Detect which cell encompasses the target text, then output its (x, y) center coordinate. 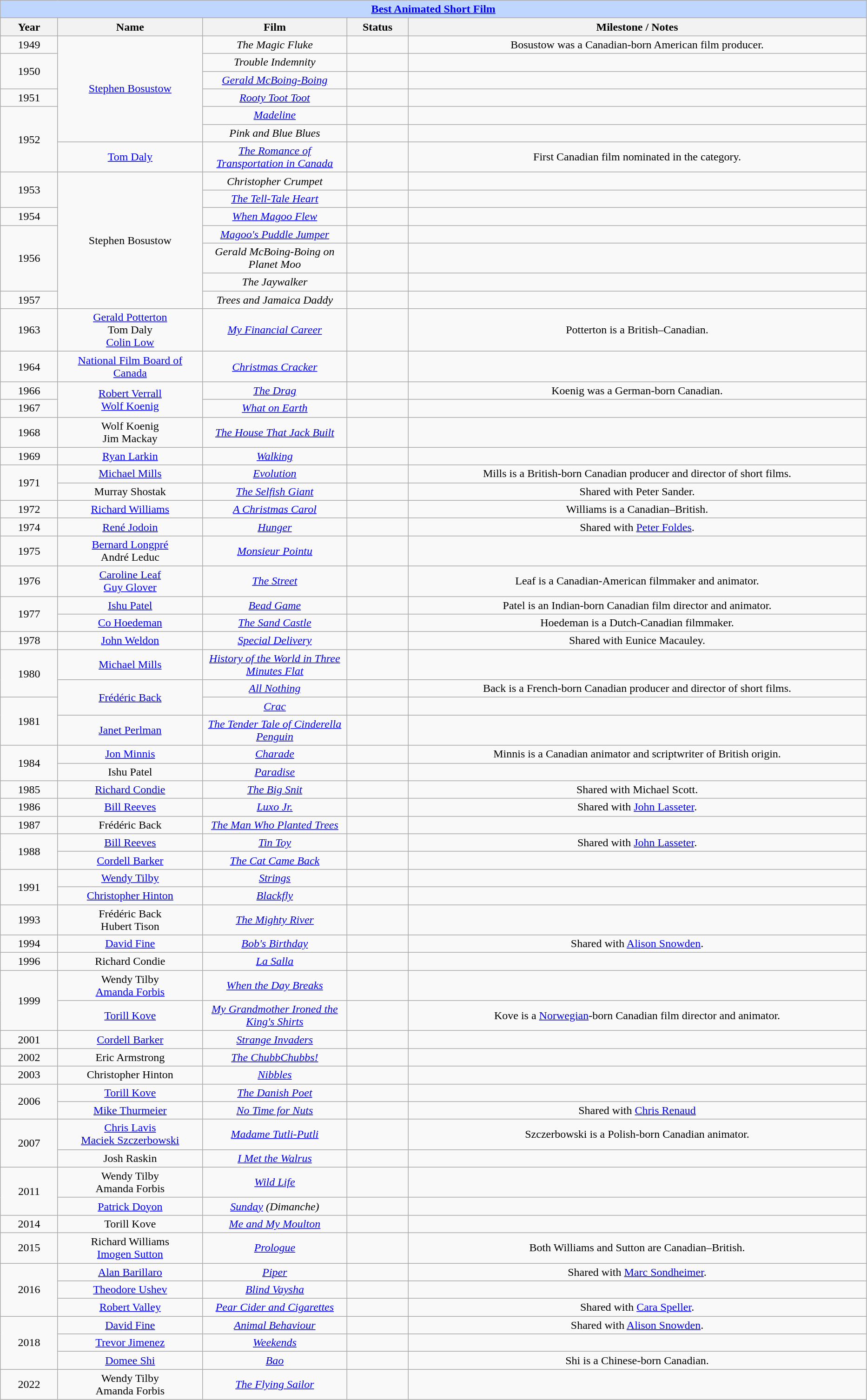
A Christmas Carol (274, 509)
Shi is a Chinese-born Canadian. (637, 1360)
1996 (29, 962)
1968 (29, 432)
Patrick Doyon (130, 1206)
The Tender Tale of Cinderella Penguin (274, 730)
Richard Williams (130, 509)
The Sand Castle (274, 623)
1976 (29, 581)
1994 (29, 944)
2011 (29, 1191)
1967 (29, 408)
Piper (274, 1272)
Richard WilliamsImogen Sutton (130, 1248)
I Met the Walrus (274, 1158)
The Street (274, 581)
Pear Cider and Cigarettes (274, 1307)
The Drag (274, 391)
Robert Valley (130, 1307)
Luxo Jr. (274, 807)
1977 (29, 614)
1966 (29, 391)
The Mighty River (274, 920)
Patel is an Indian-born Canadian film director and animator. (637, 605)
First Canadian film nominated in the category. (637, 157)
Sunday (Dimanche) (274, 1206)
Tom Daly (130, 157)
Wolf KoenigJim Mackay (130, 432)
Charade (274, 754)
The Jaywalker (274, 282)
1957 (29, 300)
Williams is a Canadian–British. (637, 509)
1964 (29, 366)
Wild Life (274, 1182)
Shared with Eunice Macauley. (637, 641)
Josh Raskin (130, 1158)
Bead Game (274, 605)
Name (130, 27)
Ryan Larkin (130, 456)
Co Hoedeman (130, 623)
Trees and Jamaica Daddy (274, 300)
Shared with Peter Sander. (637, 491)
Theodore Ushev (130, 1290)
2001 (29, 1040)
1950 (29, 71)
No Time for Nuts (274, 1110)
Nibbles (274, 1075)
Blackfly (274, 896)
1963 (29, 330)
Shared with Cara Speller. (637, 1307)
Gerald PottertonTom DalyColin Low (130, 330)
Trevor Jimenez (130, 1343)
Blind Vaysha (274, 1290)
1991 (29, 887)
1974 (29, 527)
Evolution (274, 474)
Madame Tutli-Putli (274, 1135)
Status (377, 27)
2007 (29, 1143)
Madeline (274, 115)
Gerald McBoing-Boing on Planet Moo (274, 259)
Animal Behaviour (274, 1325)
Alan Barillaro (130, 1272)
Rooty Toot Toot (274, 98)
John Weldon (130, 641)
The Magic Fluke (274, 45)
Bosustow was a Canadian-born American film producer. (637, 45)
The Man Who Planted Trees (274, 825)
Me and My Moulton (274, 1224)
2003 (29, 1075)
1978 (29, 641)
All Nothing (274, 689)
Walking (274, 456)
National Film Board of Canada (130, 366)
My Financial Career (274, 330)
The Flying Sailor (274, 1385)
Bernard LongpréAndré Leduc (130, 551)
The Cat Came Back (274, 860)
Strange Invaders (274, 1040)
Bob's Birthday (274, 944)
Wendy Tilby (130, 878)
Jon Minnis (130, 754)
The House That Jack Built (274, 432)
Potterton is a British–Canadian. (637, 330)
Christmas Cracker (274, 366)
Both Williams and Sutton are Canadian–British. (637, 1248)
Kove is a Norwegian-born Canadian film director and animator. (637, 1015)
La Salla (274, 962)
The Big Snit (274, 790)
2014 (29, 1224)
Frédéric BackHubert Tison (130, 920)
Year (29, 27)
Magoo's Puddle Jumper (274, 234)
Chris LavisMaciek Szczerbowski (130, 1135)
Minnis is a Canadian animator and scriptwriter of British origin. (637, 754)
1952 (29, 139)
Caroline LeafGuy Glover (130, 581)
Domee Shi (130, 1360)
1984 (29, 763)
Mike Thurmeier (130, 1110)
Prologue (274, 1248)
When Magoo Flew (274, 216)
1993 (29, 920)
Bao (274, 1360)
The Selfish Giant (274, 491)
2002 (29, 1057)
1969 (29, 456)
Weekends (274, 1343)
2016 (29, 1289)
2018 (29, 1343)
Best Animated Short Film (433, 9)
Shared with Peter Foldes. (637, 527)
Special Delivery (274, 641)
1988 (29, 851)
1953 (29, 190)
Koenig was a German-born Canadian. (637, 391)
Janet Perlman (130, 730)
Shared with Michael Scott. (637, 790)
Strings (274, 878)
2015 (29, 1248)
1949 (29, 45)
Mills is a British-born Canadian producer and director of short films. (637, 474)
2022 (29, 1385)
History of the World in Three Minutes Flat (274, 665)
Monsieur Pointu (274, 551)
Milestone / Notes (637, 27)
1986 (29, 807)
My Grandmother Ironed the King's Shirts (274, 1015)
The Danish Poet (274, 1093)
When the Day Breaks (274, 986)
Murray Shostak (130, 491)
Shared with Chris Renaud (637, 1110)
Leaf is a Canadian-American filmmaker and animator. (637, 581)
1981 (29, 722)
The Romance of Transportation in Canada (274, 157)
1971 (29, 483)
1987 (29, 825)
Eric Armstrong (130, 1057)
1972 (29, 509)
The ChubbChubbs! (274, 1057)
Back is a French-born Canadian producer and director of short films. (637, 689)
Shared with Marc Sondheimer. (637, 1272)
1975 (29, 551)
1956 (29, 258)
Robert VerrallWolf Koenig (130, 399)
The Tell-Tale Heart (274, 199)
Christopher Crumpet (274, 181)
1980 (29, 673)
Tin Toy (274, 843)
1951 (29, 98)
1999 (29, 1001)
What on Earth (274, 408)
Trouble Indemnity (274, 62)
Pink and Blue Blues (274, 133)
1954 (29, 216)
Paradise (274, 772)
Crac (274, 706)
Film (274, 27)
René Jodoin (130, 527)
Szczerbowski is a Polish-born Canadian animator. (637, 1135)
Gerald McBoing-Boing (274, 80)
1985 (29, 790)
Hoedeman is a Dutch-Canadian filmmaker. (637, 623)
Hunger (274, 527)
2006 (29, 1101)
